Extract the (X, Y) coordinate from the center of the cell holding the provided text.  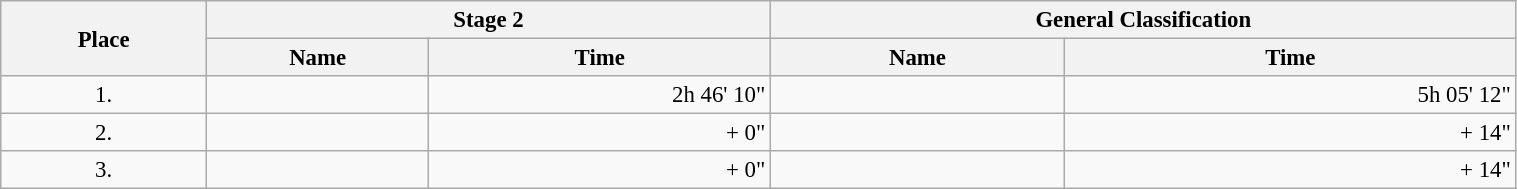
3. (104, 170)
Stage 2 (488, 20)
2h 46' 10" (600, 95)
5h 05' 12" (1290, 95)
1. (104, 95)
2. (104, 133)
Place (104, 38)
General Classification (1144, 20)
